For the text-containing cell, return its midpoint in [x, y] coordinate format. 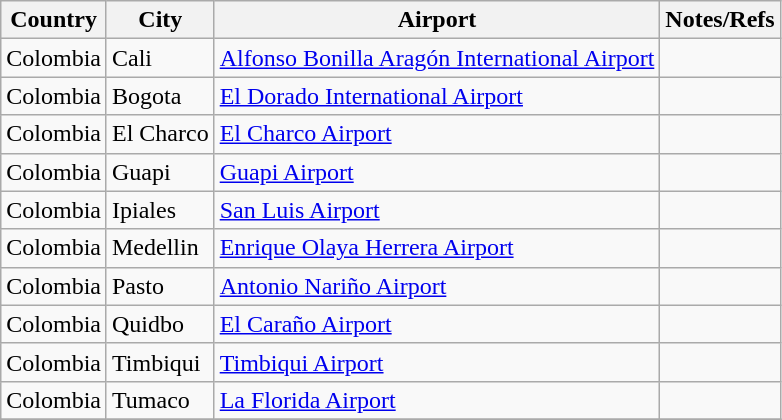
Pasto [160, 286]
Medellin [160, 248]
Notes/Refs [720, 20]
Tumaco [160, 400]
Ipiales [160, 210]
City [160, 20]
San Luis Airport [437, 210]
Cali [160, 58]
Country [54, 20]
El Caraño Airport [437, 324]
Timbiqui Airport [437, 362]
Bogota [160, 96]
Enrique Olaya Herrera Airport [437, 248]
Timbiqui [160, 362]
El Charco Airport [437, 134]
Alfonso Bonilla Aragón International Airport [437, 58]
El Dorado International Airport [437, 96]
La Florida Airport [437, 400]
Guapi Airport [437, 172]
Guapi [160, 172]
Quidbo [160, 324]
El Charco [160, 134]
Airport [437, 20]
Antonio Nariño Airport [437, 286]
